From the cell containing the given text, extract its center point as (X, Y) coordinate. 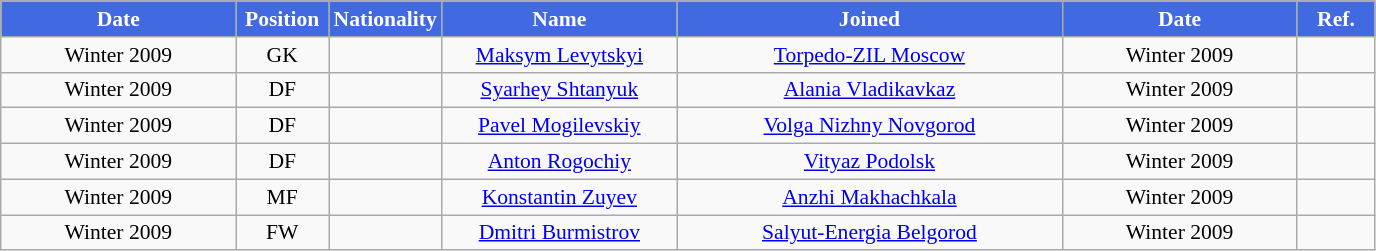
Vityaz Podolsk (870, 162)
Ref. (1336, 19)
Position (282, 19)
Anton Rogochiy (560, 162)
GK (282, 55)
Maksym Levytskyi (560, 55)
Konstantin Zuyev (560, 197)
Syarhey Shtanyuk (560, 90)
MF (282, 197)
Dmitri Burmistrov (560, 233)
Anzhi Makhachkala (870, 197)
Alania Vladikavkaz (870, 90)
Name (560, 19)
Joined (870, 19)
Pavel Mogilevskiy (560, 126)
Salyut-Energia Belgorod (870, 233)
Nationality (384, 19)
Torpedo-ZIL Moscow (870, 55)
FW (282, 233)
Volga Nizhny Novgorod (870, 126)
